Provide the [X, Y] coordinate of the cell's center where the given text is located.  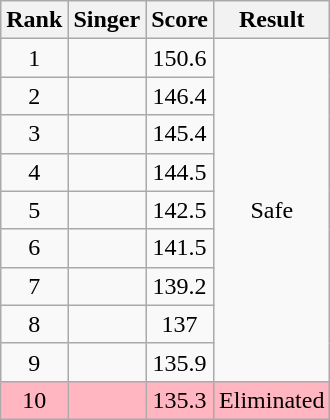
145.4 [180, 134]
Singer [107, 20]
7 [34, 286]
144.5 [180, 172]
141.5 [180, 248]
5 [34, 210]
139.2 [180, 286]
1 [34, 58]
Result [272, 20]
2 [34, 96]
Eliminated [272, 400]
135.9 [180, 362]
Safe [272, 210]
Rank [34, 20]
Score [180, 20]
6 [34, 248]
142.5 [180, 210]
150.6 [180, 58]
135.3 [180, 400]
146.4 [180, 96]
4 [34, 172]
8 [34, 324]
3 [34, 134]
9 [34, 362]
137 [180, 324]
10 [34, 400]
